Return (X, Y) of the center of cell containing provided text 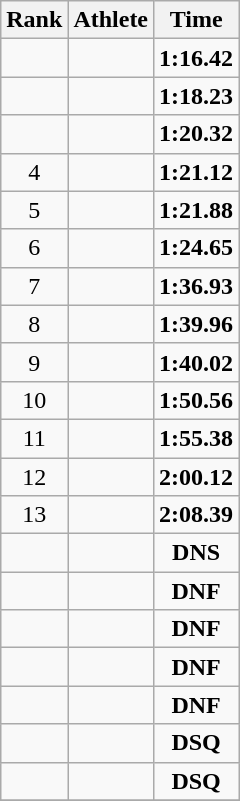
1:16.42 (196, 58)
1:21.12 (196, 172)
1:39.96 (196, 324)
6 (34, 248)
1:40.02 (196, 362)
2:00.12 (196, 477)
Athlete (111, 20)
12 (34, 477)
Time (196, 20)
1:18.23 (196, 96)
1:36.93 (196, 286)
1:20.32 (196, 134)
1:55.38 (196, 438)
8 (34, 324)
9 (34, 362)
11 (34, 438)
4 (34, 172)
DNS (196, 553)
7 (34, 286)
1:24.65 (196, 248)
1:21.88 (196, 210)
2:08.39 (196, 515)
10 (34, 400)
5 (34, 210)
Rank (34, 20)
13 (34, 515)
1:50.56 (196, 400)
